Extract the [X, Y] coordinate from the center of the cell holding the provided text.  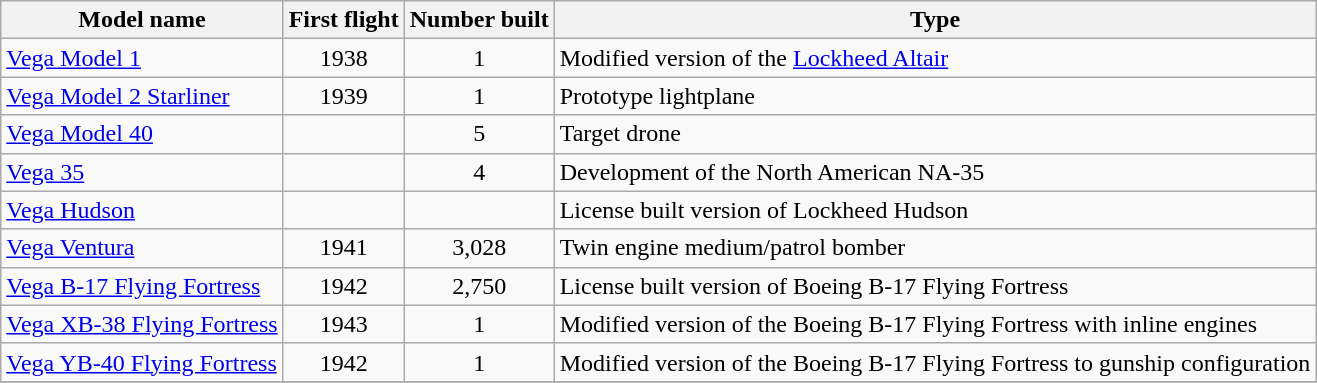
1939 [344, 96]
3,028 [479, 248]
License built version of Boeing B-17 Flying Fortress [935, 286]
Target drone [935, 134]
1938 [344, 58]
Vega Model 1 [142, 58]
Vega Model 40 [142, 134]
Vega B-17 Flying Fortress [142, 286]
Model name [142, 20]
1943 [344, 324]
Vega Ventura [142, 248]
License built version of Lockheed Hudson [935, 210]
Modified version of the Lockheed Altair [935, 58]
2,750 [479, 286]
Vega 35 [142, 172]
5 [479, 134]
Number built [479, 20]
Twin engine medium/patrol bomber [935, 248]
1941 [344, 248]
Modified version of the Boeing B-17 Flying Fortress with inline engines [935, 324]
Modified version of the Boeing B-17 Flying Fortress to gunship configuration [935, 362]
Development of the North American NA-35 [935, 172]
Type [935, 20]
First flight [344, 20]
4 [479, 172]
Vega Hudson [142, 210]
Prototype lightplane [935, 96]
Vega XB-38 Flying Fortress [142, 324]
Vega YB-40 Flying Fortress [142, 362]
Vega Model 2 Starliner [142, 96]
